Provide the (X, Y) coordinate of the cell's center where the given text is located.  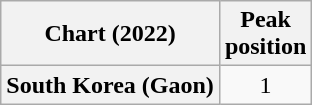
South Korea (Gaon) (110, 85)
Chart (2022) (110, 34)
Peakposition (265, 34)
1 (265, 85)
